Provide the (x, y) coordinate of the cell's center where the given text is located.  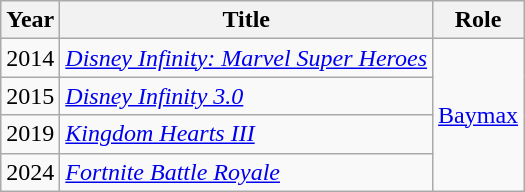
Baymax (478, 115)
2024 (30, 172)
Disney Infinity 3.0 (246, 96)
Title (246, 20)
Disney Infinity: Marvel Super Heroes (246, 58)
Year (30, 20)
Kingdom Hearts III (246, 134)
2019 (30, 134)
2015 (30, 96)
Role (478, 20)
Fortnite Battle Royale (246, 172)
2014 (30, 58)
